From the cell containing the given text, extract its center point as (X, Y) coordinate. 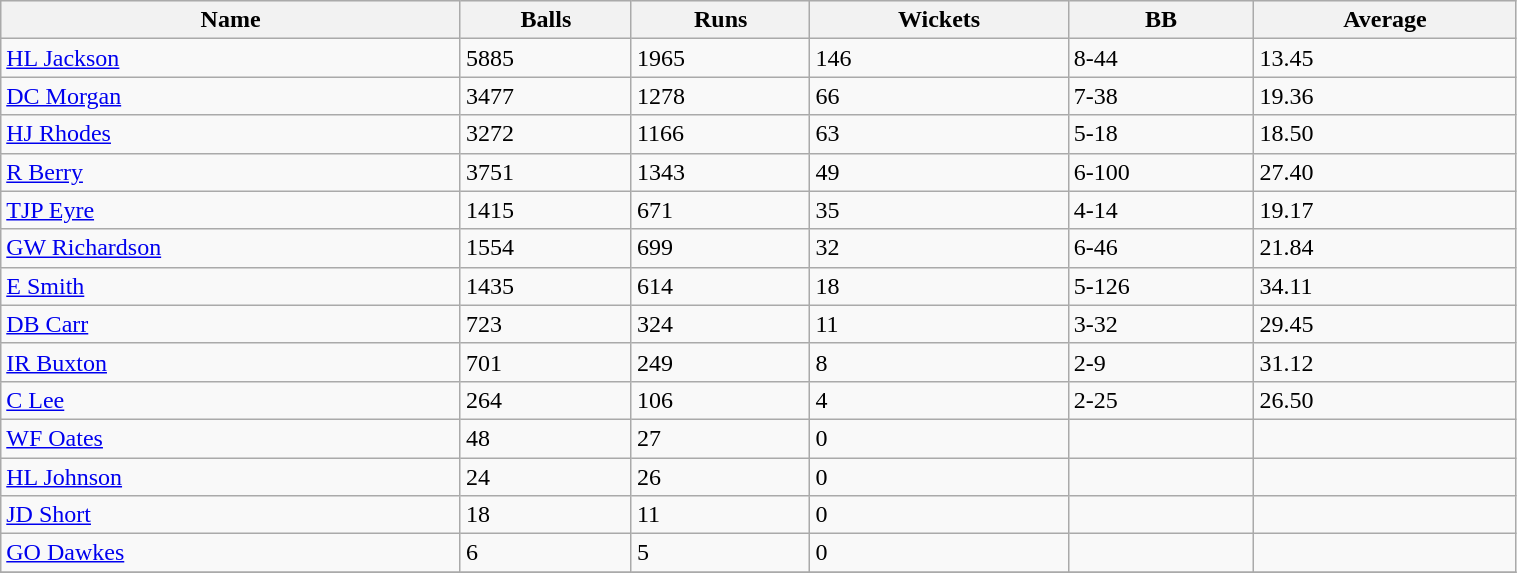
1415 (546, 210)
5-126 (1161, 286)
3272 (546, 134)
63 (939, 134)
IR Buxton (231, 362)
1554 (546, 248)
HL Jackson (231, 58)
Runs (720, 20)
6 (546, 553)
614 (720, 286)
26 (720, 477)
1343 (720, 172)
723 (546, 324)
3751 (546, 172)
24 (546, 477)
34.11 (1385, 286)
5 (720, 553)
5-18 (1161, 134)
HJ Rhodes (231, 134)
27.40 (1385, 172)
DC Morgan (231, 96)
7-38 (1161, 96)
26.50 (1385, 400)
264 (546, 400)
13.45 (1385, 58)
WF Oates (231, 438)
699 (720, 248)
Balls (546, 20)
19.36 (1385, 96)
8 (939, 362)
R Berry (231, 172)
1278 (720, 96)
4-14 (1161, 210)
E Smith (231, 286)
701 (546, 362)
106 (720, 400)
GO Dawkes (231, 553)
48 (546, 438)
GW Richardson (231, 248)
66 (939, 96)
27 (720, 438)
5885 (546, 58)
HL Johnson (231, 477)
1166 (720, 134)
Wickets (939, 20)
6-100 (1161, 172)
18.50 (1385, 134)
DB Carr (231, 324)
Average (1385, 20)
C Lee (231, 400)
324 (720, 324)
Name (231, 20)
JD Short (231, 515)
2-25 (1161, 400)
TJP Eyre (231, 210)
19.17 (1385, 210)
1965 (720, 58)
3-32 (1161, 324)
3477 (546, 96)
249 (720, 362)
31.12 (1385, 362)
1435 (546, 286)
2-9 (1161, 362)
29.45 (1385, 324)
32 (939, 248)
21.84 (1385, 248)
35 (939, 210)
BB (1161, 20)
49 (939, 172)
4 (939, 400)
146 (939, 58)
6-46 (1161, 248)
8-44 (1161, 58)
671 (720, 210)
